Return the (x, y) coordinate for the center point of the cell that contains the specified text.  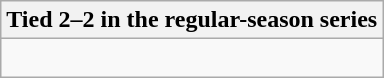
Tied 2–2 in the regular-season series (192, 20)
